Output the (x, y) coordinate of the center of the cell containing the given text.  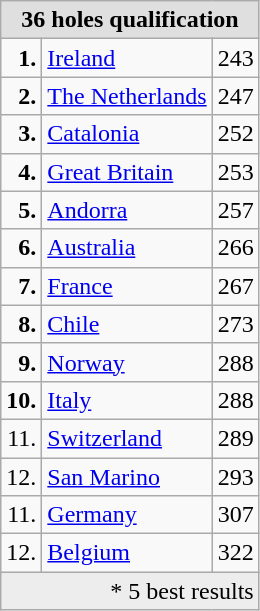
1. (22, 58)
7. (22, 286)
9. (22, 362)
257 (236, 210)
Ireland (127, 58)
Chile (127, 324)
307 (236, 515)
Belgium (127, 553)
6. (22, 248)
2. (22, 96)
Norway (127, 362)
266 (236, 248)
Great Britain (127, 172)
France (127, 286)
Catalonia (127, 134)
The Netherlands (127, 96)
273 (236, 324)
* 5 best results (130, 591)
Italy (127, 400)
253 (236, 172)
10. (22, 400)
3. (22, 134)
Switzerland (127, 438)
Andorra (127, 210)
Australia (127, 248)
289 (236, 438)
8. (22, 324)
36 holes qualification (130, 20)
Germany (127, 515)
247 (236, 96)
5. (22, 210)
San Marino (127, 477)
243 (236, 58)
322 (236, 553)
293 (236, 477)
252 (236, 134)
267 (236, 286)
4. (22, 172)
